Scan for the cell matching the given text and deliver its [x, y] coordinate at center. 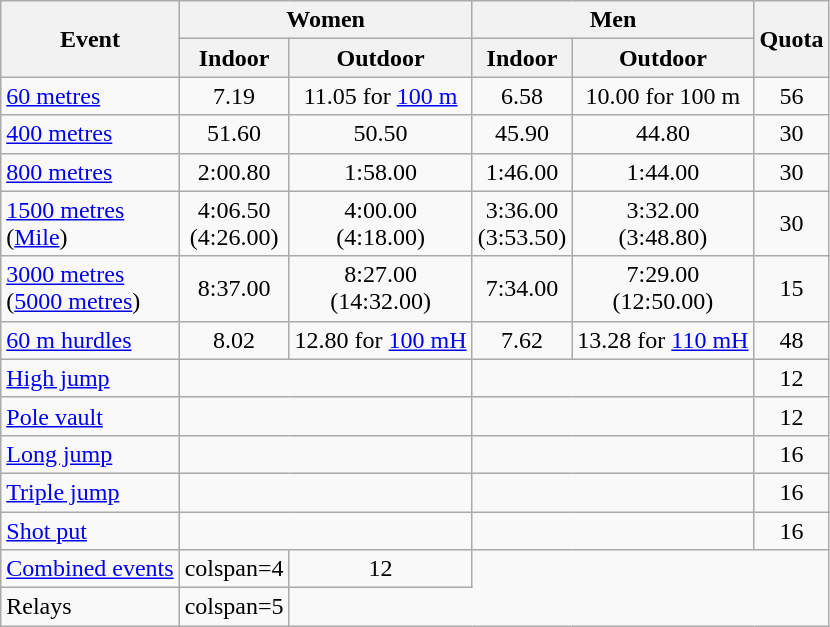
800 metres [90, 172]
8:37.00 [234, 288]
50.50 [380, 134]
13.28 for 110 mH [663, 340]
Men [613, 20]
Shot put [90, 531]
60 m hurdles [90, 340]
High jump [90, 378]
7.62 [522, 340]
Women [326, 20]
colspan=5 [234, 607]
8.02 [234, 340]
4:00.00(4:18.00) [380, 224]
48 [792, 340]
7:34.00 [522, 288]
56 [792, 96]
1:58.00 [380, 172]
11.05 for 100 m [380, 96]
7.19 [234, 96]
Pole vault [90, 416]
colspan=4 [234, 569]
1:46.00 [522, 172]
1:44.00 [663, 172]
Quota [792, 39]
44.80 [663, 134]
8:27.00(14:32.00) [380, 288]
3:36.00(3:53.50) [522, 224]
1500 metres(Mile) [90, 224]
Long jump [90, 454]
3000 metres(5000 metres) [90, 288]
Relays [90, 607]
7:29.00(12:50.00) [663, 288]
Event [90, 39]
15 [792, 288]
60 metres [90, 96]
51.60 [234, 134]
12.80 for 100 mH [380, 340]
6.58 [522, 96]
10.00 for 100 m [663, 96]
Combined events [90, 569]
3:32.00(3:48.80) [663, 224]
Triple jump [90, 492]
2:00.80 [234, 172]
45.90 [522, 134]
400 metres [90, 134]
4:06.50(4:26.00) [234, 224]
